Capture the cell that displays the provided text and extract its [X, Y] central coordinate. 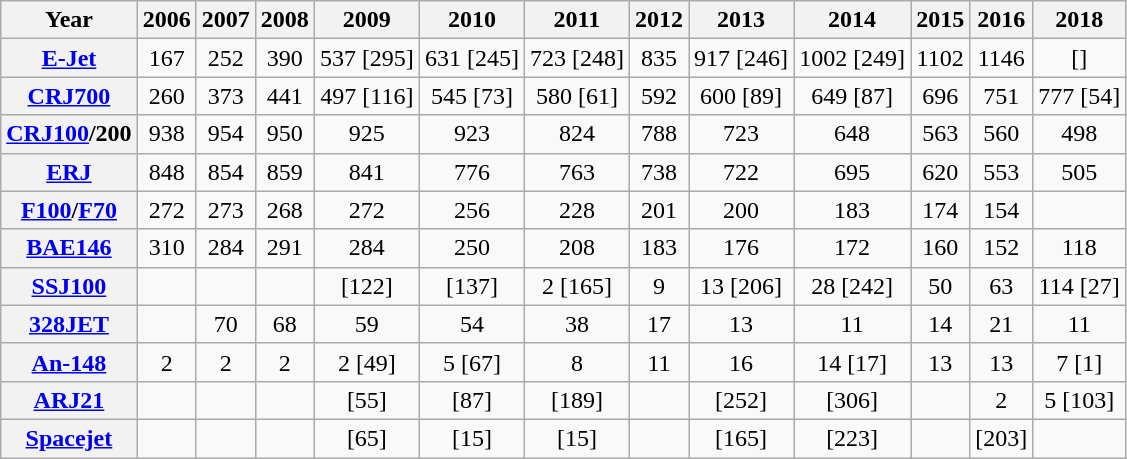
14 [940, 324]
441 [284, 96]
208 [576, 248]
[165] [742, 438]
CRJ700 [69, 96]
Year [69, 20]
497 [116] [366, 96]
An-148 [69, 362]
118 [1080, 248]
172 [852, 248]
917 [246] [742, 58]
763 [576, 172]
Spacejet [69, 438]
2016 [1002, 20]
28 [242] [852, 286]
824 [576, 134]
200 [742, 210]
260 [166, 96]
BAE146 [69, 248]
[252] [742, 400]
250 [472, 248]
2 [49] [366, 362]
592 [658, 96]
[203] [1002, 438]
2013 [742, 20]
537 [295] [366, 58]
2009 [366, 20]
SSJ100 [69, 286]
925 [366, 134]
854 [226, 172]
2011 [576, 20]
[223] [852, 438]
2012 [658, 20]
841 [366, 172]
228 [576, 210]
[] [1080, 58]
114 [27] [1080, 286]
252 [226, 58]
600 [89] [742, 96]
1102 [940, 58]
649 [87] [852, 96]
176 [742, 248]
5 [103] [1080, 400]
14 [17] [852, 362]
848 [166, 172]
553 [1002, 172]
[189] [576, 400]
[87] [472, 400]
696 [940, 96]
328JET [69, 324]
777 [54] [1080, 96]
68 [284, 324]
695 [852, 172]
2010 [472, 20]
8 [576, 362]
723 [742, 134]
2008 [284, 20]
835 [658, 58]
38 [576, 324]
788 [658, 134]
291 [284, 248]
E-Jet [69, 58]
563 [940, 134]
505 [1080, 172]
160 [940, 248]
1146 [1002, 58]
2015 [940, 20]
21 [1002, 324]
580 [61] [576, 96]
[137] [472, 286]
[122] [366, 286]
ARJ21 [69, 400]
950 [284, 134]
923 [472, 134]
F100/F70 [69, 210]
59 [366, 324]
154 [1002, 210]
273 [226, 210]
256 [472, 210]
776 [472, 172]
54 [472, 324]
16 [742, 362]
1002 [249] [852, 58]
[306] [852, 400]
498 [1080, 134]
310 [166, 248]
ERJ [69, 172]
152 [1002, 248]
201 [658, 210]
63 [1002, 286]
268 [284, 210]
CRJ100/200 [69, 134]
50 [940, 286]
2006 [166, 20]
723 [248] [576, 58]
373 [226, 96]
70 [226, 324]
[55] [366, 400]
2007 [226, 20]
560 [1002, 134]
17 [658, 324]
545 [73] [472, 96]
954 [226, 134]
859 [284, 172]
620 [940, 172]
390 [284, 58]
[65] [366, 438]
631 [245] [472, 58]
738 [658, 172]
7 [1] [1080, 362]
9 [658, 286]
722 [742, 172]
648 [852, 134]
751 [1002, 96]
938 [166, 134]
2014 [852, 20]
174 [940, 210]
167 [166, 58]
2018 [1080, 20]
13 [206] [742, 286]
2 [165] [576, 286]
5 [67] [472, 362]
